Pinpoint the cell where the given text exists, returning its (X, Y) midpoint coordinate. 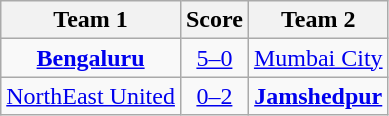
0–2 (214, 96)
5–0 (214, 58)
NorthEast United (91, 96)
Team 2 (318, 20)
Bengaluru (91, 58)
Mumbai City (318, 58)
Team 1 (91, 20)
Jamshedpur (318, 96)
Score (214, 20)
